Locate the cell with the specified text and output its [x, y] center coordinate. 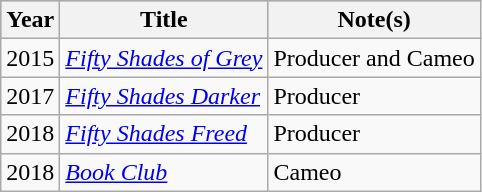
2015 [30, 58]
Book Club [164, 172]
Cameo [374, 172]
2017 [30, 96]
Fifty Shades Freed [164, 134]
Fifty Shades of Grey [164, 58]
Year [30, 20]
Producer and Cameo [374, 58]
Title [164, 20]
Fifty Shades Darker [164, 96]
Note(s) [374, 20]
